From the cell containing the given text, extract its center point as (x, y) coordinate. 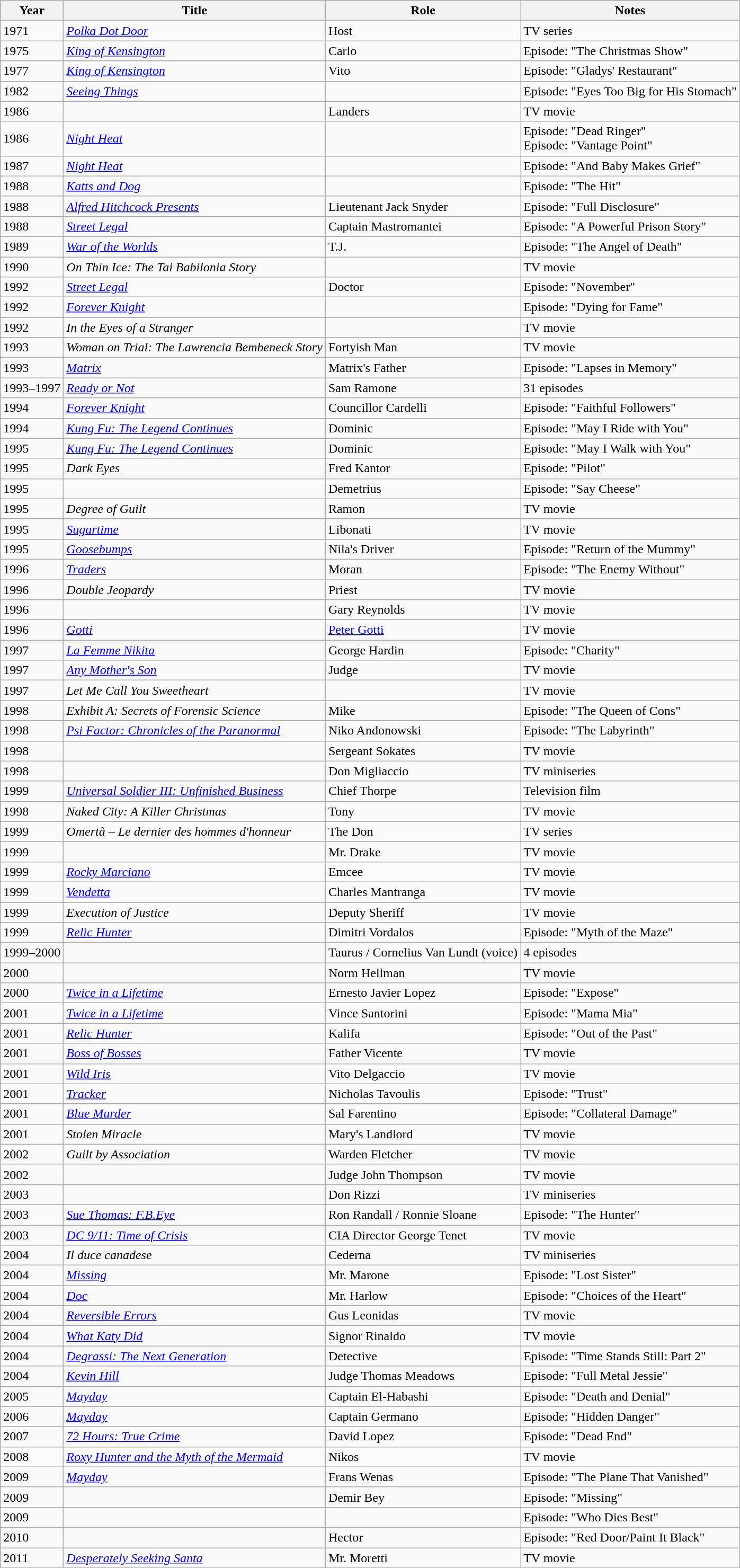
Matrix's Father (423, 368)
Tony (423, 811)
Warden Fletcher (423, 1154)
Episode: "Return of the Mummy" (630, 549)
Title (195, 11)
Libonati (423, 529)
Don Migliaccio (423, 771)
Judge (423, 670)
Episode: "Dead End" (630, 1437)
On Thin Ice: The Tai Babilonia Story (195, 267)
Episode: "Missing" (630, 1497)
Psi Factor: Chronicles of the Paranormal (195, 731)
Doctor (423, 287)
Il duce canadese (195, 1255)
Stolen Miracle (195, 1134)
Episode: "Choices of the Heart" (630, 1296)
Gus Leonidas (423, 1316)
Woman on Trial: The Lawrencia Bembeneck Story (195, 348)
Episode: "The Angel of Death" (630, 246)
Don Rizzi (423, 1194)
1975 (32, 51)
Episode: "Who Dies Best" (630, 1517)
Katts and Dog (195, 186)
Roxy Hunter and the Myth of the Mermaid (195, 1457)
Signor Rinaldo (423, 1336)
Episode: "November" (630, 287)
Television film (630, 791)
Episode: "The Enemy Without" (630, 569)
Goosebumps (195, 549)
Episode: "Mama Mia" (630, 1013)
Ernesto Javier Lopez (423, 993)
Episode: "Time Stands Still: Part 2" (630, 1356)
The Don (423, 831)
1977 (32, 71)
Sergeant Sokates (423, 751)
1971 (32, 31)
Polka Dot Door (195, 31)
Vito Delgaccio (423, 1074)
Gary Reynolds (423, 610)
Tracker (195, 1094)
Nicholas Tavoulis (423, 1094)
Exhibit A: Secrets of Forensic Science (195, 711)
2011 (32, 1557)
Nila's Driver (423, 549)
Judge John Thompson (423, 1174)
Desperately Seeking Santa (195, 1557)
Cederna (423, 1255)
1990 (32, 267)
Role (423, 11)
Universal Soldier III: Unfinished Business (195, 791)
Priest (423, 590)
Frans Wenas (423, 1477)
Mr. Harlow (423, 1296)
Matrix (195, 368)
Episode: "The Hit" (630, 186)
Gotti (195, 630)
T.J. (423, 246)
Niko Andonowski (423, 731)
In the Eyes of a Stranger (195, 327)
Episode: "And Baby Makes Grief" (630, 166)
Episode: "Trust" (630, 1094)
Episode: "Death and Denial" (630, 1396)
31 episodes (630, 388)
Notes (630, 11)
DC 9/11: Time of Crisis (195, 1235)
Episode: "Dying for Fame" (630, 307)
Any Mother's Son (195, 670)
1989 (32, 246)
Execution of Justice (195, 912)
Vito (423, 71)
Emcee (423, 872)
72 Hours: True Crime (195, 1437)
Episode: "Lapses in Memory" (630, 368)
Charles Mantranga (423, 892)
Demir Bey (423, 1497)
Dimitri Vordalos (423, 933)
Hector (423, 1537)
Father Vicente (423, 1053)
Rocky Marciano (195, 872)
Sal Farentino (423, 1114)
Norm Hellman (423, 973)
Doc (195, 1296)
Sue Thomas: F.B.Eye (195, 1215)
Mr. Moretti (423, 1557)
Guilt by Association (195, 1154)
Moran (423, 569)
Captain El-Habashi (423, 1396)
1982 (32, 91)
1987 (32, 166)
CIA Director George Tenet (423, 1235)
Ramon (423, 509)
Episode: "Hidden Danger" (630, 1416)
Double Jeopardy (195, 590)
Episode: "Gladys' Restaurant" (630, 71)
Episode: "The Plane That Vanished" (630, 1477)
Episode: "The Labyrinth" (630, 731)
1993–1997 (32, 388)
Demetrius (423, 489)
Taurus / Cornelius Van Lundt (voice) (423, 953)
Kevin Hill (195, 1376)
Captain Germano (423, 1416)
2006 (32, 1416)
2010 (32, 1537)
Episode: "Dead Ringer"Episode: "Vantage Point" (630, 139)
Episode: "The Hunter" (630, 1215)
Year (32, 11)
Omertà – Le dernier des hommes d'honneur (195, 831)
Episode: "Out of the Past" (630, 1033)
Mr. Marone (423, 1275)
Kalifa (423, 1033)
Seeing Things (195, 91)
Traders (195, 569)
Deputy Sheriff (423, 912)
Naked City: A Killer Christmas (195, 811)
David Lopez (423, 1437)
Vince Santorini (423, 1013)
Let Me Call You Sweetheart (195, 690)
Alfred Hitchcock Presents (195, 206)
2007 (32, 1437)
Episode: "Full Disclosure" (630, 206)
Judge Thomas Meadows (423, 1376)
Episode: "Say Cheese" (630, 489)
Detective (423, 1356)
War of the Worlds (195, 246)
Wild Iris (195, 1074)
Degree of Guilt (195, 509)
Blue Murder (195, 1114)
Sugartime (195, 529)
Episode: "Lost Sister" (630, 1275)
Episode: "May I Walk with You" (630, 448)
Carlo (423, 51)
Episode: "Collateral Damage" (630, 1114)
Episode: "May I Ride with You" (630, 428)
Vendetta (195, 892)
Dark Eyes (195, 468)
Episode: "The Queen of Cons" (630, 711)
Episode: "Red Door/Paint It Black" (630, 1537)
George Hardin (423, 650)
Ron Randall / Ronnie Sloane (423, 1215)
Episode: "Eyes Too Big for His Stomach" (630, 91)
Mike (423, 711)
Lieutenant Jack Snyder (423, 206)
Landers (423, 111)
Captain Mastromantei (423, 226)
Ready or Not (195, 388)
Episode: "Faithful Followers" (630, 408)
Nikos (423, 1457)
Episode: "The Christmas Show" (630, 51)
Fortyish Man (423, 348)
Episode: "Full Metal Jessie" (630, 1376)
Mary's Landlord (423, 1134)
Mr. Drake (423, 852)
Councillor Cardelli (423, 408)
Episode: "Pilot" (630, 468)
Reversible Errors (195, 1316)
Fred Kantor (423, 468)
1999–2000 (32, 953)
Boss of Bosses (195, 1053)
Missing (195, 1275)
Episode: "Expose" (630, 993)
Episode: "Myth of the Maze" (630, 933)
2005 (32, 1396)
Peter Gotti (423, 630)
Host (423, 31)
La Femme Nikita (195, 650)
Sam Ramone (423, 388)
Episode: "Charity" (630, 650)
Chief Thorpe (423, 791)
4 episodes (630, 953)
Degrassi: The Next Generation (195, 1356)
Episode: "A Powerful Prison Story" (630, 226)
2008 (32, 1457)
What Katy Did (195, 1336)
